Pinpoint the cell where the given text exists, returning its [X, Y] midpoint coordinate. 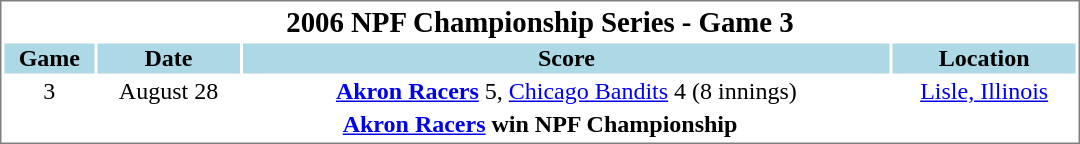
2006 NPF Championship Series - Game 3 [540, 22]
Game [49, 59]
August 28 [168, 91]
Akron Racers win NPF Championship [540, 125]
Location [984, 59]
Date [168, 59]
3 [49, 91]
Score [566, 59]
Lisle, Illinois [984, 91]
Akron Racers 5, Chicago Bandits 4 (8 innings) [566, 91]
